Scan for the cell matching the given text and deliver its (x, y) coordinate at center. 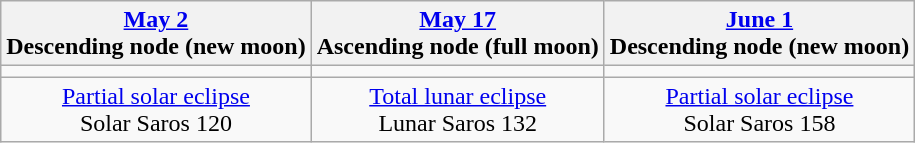
Partial solar eclipseSolar Saros 158 (759, 110)
May 2Descending node (new moon) (156, 34)
June 1Descending node (new moon) (759, 34)
Total lunar eclipseLunar Saros 132 (458, 110)
May 17Ascending node (full moon) (458, 34)
Partial solar eclipseSolar Saros 120 (156, 110)
